Determine the [x, y] coordinate at the center of the cell enclosing the given text.  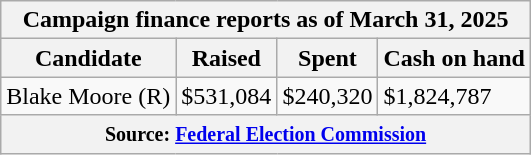
Raised [226, 58]
Candidate [88, 58]
Source: Federal Election Commission [266, 134]
Blake Moore (R) [88, 96]
Campaign finance reports as of March 31, 2025 [266, 20]
$1,824,787 [454, 96]
Cash on hand [454, 58]
$531,084 [226, 96]
$240,320 [328, 96]
Spent [328, 58]
